Return the [x, y] coordinate for the center point of the cell that contains the specified text.  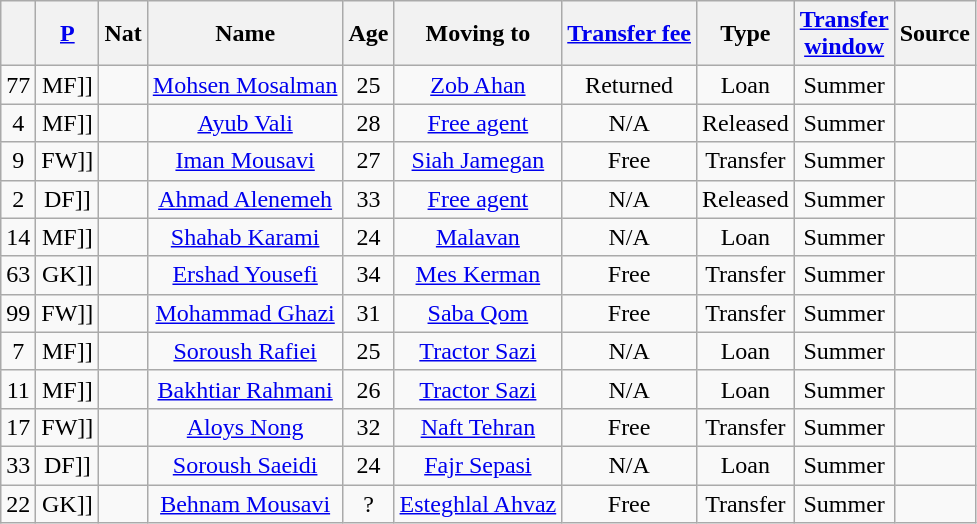
Esteghlal Ahvaz [478, 503]
Returned [630, 85]
31 [368, 313]
14 [18, 237]
32 [368, 427]
Shahab Karami [245, 237]
Nat [123, 34]
Transferwindow [844, 34]
17 [18, 427]
Soroush Saeidi [245, 465]
34 [368, 275]
Naft Tehran [478, 427]
Age [368, 34]
7 [18, 351]
Fajr Sepasi [478, 465]
Malavan [478, 237]
Transfer fee [630, 34]
Ahmad Alenemeh [245, 199]
Iman Mousavi [245, 161]
Soroush Rafiei [245, 351]
26 [368, 389]
Source [934, 34]
Moving to [478, 34]
28 [368, 123]
Zob Ahan [478, 85]
Type [746, 34]
27 [368, 161]
Aloys Nong [245, 427]
2 [18, 199]
? [368, 503]
Siah Jamegan [478, 161]
9 [18, 161]
Saba Qom [478, 313]
Ayub Vali [245, 123]
Name [245, 34]
4 [18, 123]
63 [18, 275]
Mes Kerman [478, 275]
Bakhtiar Rahmani [245, 389]
P [68, 34]
77 [18, 85]
11 [18, 389]
Mohsen Mosalman [245, 85]
99 [18, 313]
Ershad Yousefi [245, 275]
22 [18, 503]
Behnam Mousavi [245, 503]
Mohammad Ghazi [245, 313]
